Detect which cell encompasses the target text, then output its (X, Y) center coordinate. 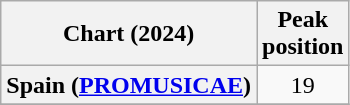
Peakposition (303, 34)
Spain (PROMUSICAE) (129, 85)
19 (303, 85)
Chart (2024) (129, 34)
